Search for the cell housing the specified text and yield its [X, Y] center coordinate. 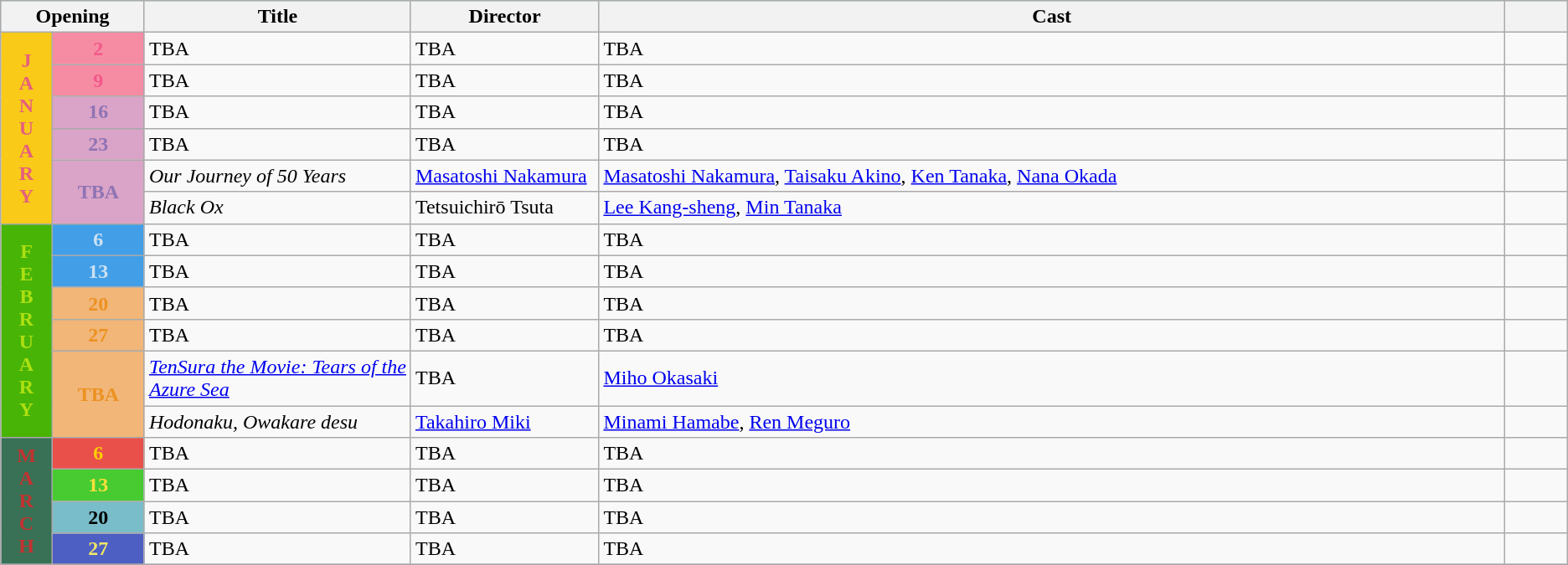
Director [504, 17]
Masatoshi Nakamura, Taisaku Akino, Ken Tanaka, Nana Okada [1052, 176]
FEBRUARY [27, 330]
JANUARY [27, 128]
9 [98, 80]
23 [98, 144]
Title [277, 17]
Black Ox [277, 208]
Minami Hamabe, Ren Meguro [1052, 421]
Hodonaku, Owakare desu [277, 421]
MARCH [27, 501]
Masatoshi Nakamura [504, 176]
Lee Kang-sheng, Min Tanaka [1052, 208]
Tetsuichirō Tsuta [504, 208]
Cast [1052, 17]
2 [98, 49]
Opening [73, 17]
Takahiro Miki [504, 421]
16 [98, 112]
TenSura the Movie: Tears of the Azure Sea [277, 378]
Our Journey of 50 Years [277, 176]
Miho Okasaki [1052, 378]
